Capture the cell that displays the provided text and extract its (X, Y) central coordinate. 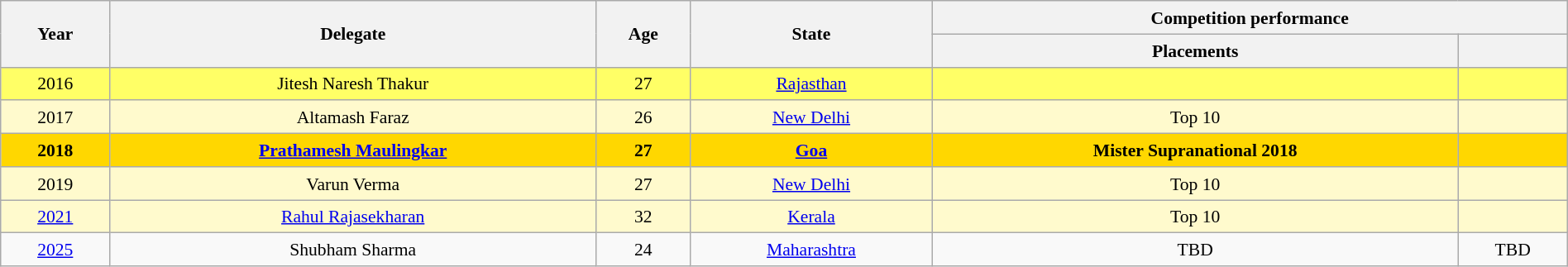
32 (643, 217)
2025 (55, 250)
Delegate (353, 34)
26 (643, 117)
Kerala (811, 217)
2018 (55, 150)
State (811, 34)
Mister Supranational 2018 (1195, 150)
Placements (1195, 50)
Jitesh Naresh Thakur (353, 83)
Varun Verma (353, 184)
Goa (811, 150)
Age (643, 34)
2021 (55, 217)
Shubham Sharma (353, 250)
Altamash Faraz (353, 117)
2019 (55, 184)
2017 (55, 117)
Competition performance (1250, 17)
Maharashtra (811, 250)
2016 (55, 83)
Year (55, 34)
24 (643, 250)
Prathamesh Maulingkar (353, 150)
Rahul Rajasekharan (353, 217)
Rajasthan (811, 83)
